Find where the given text appears and provide that cell's center as (x, y) coordinate. 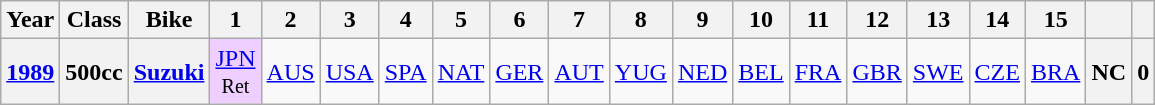
NAT (461, 72)
14 (997, 20)
USA (350, 72)
1989 (30, 72)
NED (702, 72)
5 (461, 20)
0 (1144, 72)
BRA (1055, 72)
FRA (818, 72)
YUG (640, 72)
BEL (761, 72)
Bike (169, 20)
10 (761, 20)
Year (30, 20)
15 (1055, 20)
1 (236, 20)
13 (938, 20)
4 (406, 20)
3 (350, 20)
7 (579, 20)
8 (640, 20)
2 (290, 20)
JPNRet (236, 72)
Suzuki (169, 72)
SPA (406, 72)
Class (94, 20)
500cc (94, 72)
6 (520, 20)
12 (877, 20)
9 (702, 20)
11 (818, 20)
AUS (290, 72)
SWE (938, 72)
GER (520, 72)
GBR (877, 72)
NC (1109, 72)
AUT (579, 72)
CZE (997, 72)
